Detect which cell encompasses the target text, then output its (x, y) center coordinate. 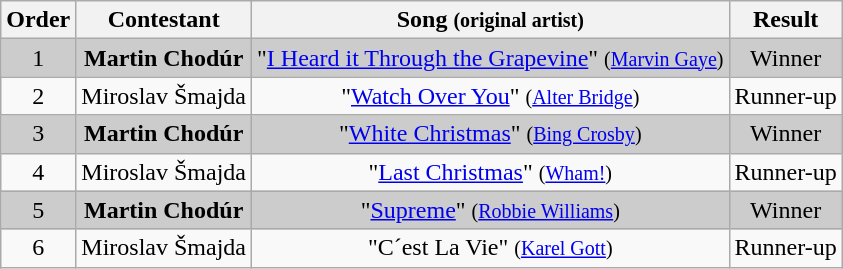
Song (original artist) (491, 20)
5 (38, 210)
6 (38, 248)
"Watch Over You" (Alter Bridge) (491, 96)
Order (38, 20)
"Supreme" (Robbie Williams) (491, 210)
2 (38, 96)
Result (786, 20)
1 (38, 58)
"White Christmas" (Bing Crosby) (491, 134)
"C´est La Vie" (Karel Gott) (491, 248)
"Last Christmas" (Wham!) (491, 172)
4 (38, 172)
Contestant (164, 20)
"I Heard it Through the Grapevine" (Marvin Gaye) (491, 58)
3 (38, 134)
